Detect which cell encompasses the target text, then output its (x, y) center coordinate. 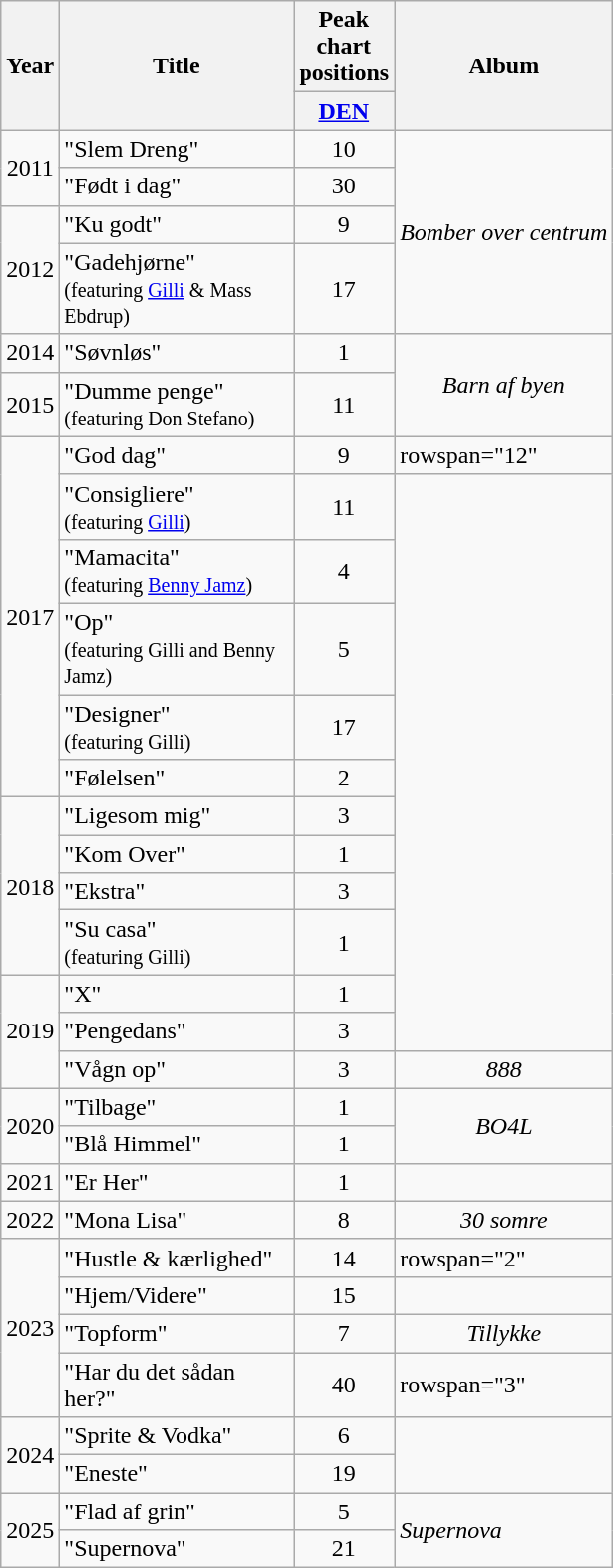
19 (344, 1474)
2012 (30, 270)
"God dag" (177, 455)
Supernova (504, 1530)
Peak chart positions (344, 47)
Album (504, 65)
2021 (30, 1182)
"Tilbage" (177, 1107)
"Hjem/Videre" (177, 1295)
"Hustle & kærlighed" (177, 1258)
"Mona Lisa" (177, 1220)
15 (344, 1295)
"Søvnløs" (177, 353)
14 (344, 1258)
"Flad af grin" (177, 1511)
"Dumme penge" (featuring Don Stefano) (177, 405)
"Op" (featuring Gilli and Benny Jamz) (177, 649)
2017 (30, 617)
"Pengedans" (177, 1031)
"Su casa" (featuring Gilli) (177, 942)
"X" (177, 994)
2022 (30, 1220)
30 (344, 186)
rowspan="3" (504, 1385)
8 (344, 1220)
2020 (30, 1126)
21 (344, 1549)
2011 (30, 168)
7 (344, 1333)
"Følelsen" (177, 779)
2015 (30, 405)
40 (344, 1385)
Year (30, 65)
BO4L (504, 1126)
"Eneste" (177, 1474)
"Vågn op" (177, 1069)
"Sprite & Vodka" (177, 1436)
2025 (30, 1530)
"Kom Over" (177, 854)
DEN (344, 111)
rowspan="2" (504, 1258)
"Slem Dreng" (177, 149)
"Consigliere" (featuring Gilli) (177, 506)
30 somre (504, 1220)
Bomber over centrum (504, 232)
"Ligesom mig" (177, 816)
6 (344, 1436)
Tillykke (504, 1333)
"Ku godt" (177, 224)
2019 (30, 1031)
2 (344, 779)
"Er Her" (177, 1182)
rowspan="12" (504, 455)
2014 (30, 353)
"Født i dag" (177, 186)
10 (344, 149)
"Gadehjørne"(featuring Gilli & Mass Ebdrup) (177, 289)
"Ekstra" (177, 892)
"Har du det sådan her?" (177, 1385)
2018 (30, 887)
888 (504, 1069)
"Designer" (featuring Gilli) (177, 726)
Barn af byen (504, 385)
2024 (30, 1455)
"Blå Himmel" (177, 1145)
2023 (30, 1327)
"Supernova" (177, 1549)
"Topform" (177, 1333)
Title (177, 65)
"Mamacita" (featuring Benny Jamz) (177, 571)
4 (344, 571)
